Capture the cell that displays the provided text and extract its [x, y] central coordinate. 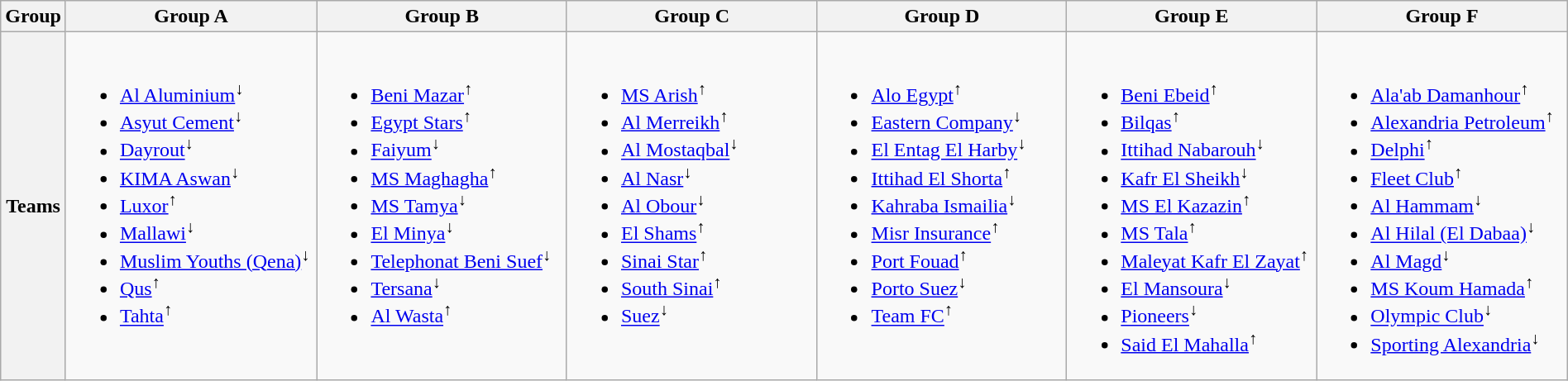
Group [33, 17]
Group B [442, 17]
Beni Ebeid↑Bilqas↑Ittihad Nabarouh↓Kafr El Sheikh↓MS El Kazazin↑MS Tala↑Maleyat Kafr El Zayat↑El Mansoura↓Pioneers↓Said El Mahalla↑ [1192, 207]
Ala'ab Damanhour↑Alexandria Petroleum↑Delphi↑Fleet Club↑Al Hammam↓Al Hilal (El Dabaa)↓Al Magd↓MS Koum Hamada↑Olympic Club↓Sporting Alexandria↓ [1442, 207]
Beni Mazar↑Egypt Stars↑Faiyum↓MS Maghagha↑MS Tamya↓El Minya↓Telephonat Beni Suef↓Tersana↓Al Wasta↑ [442, 207]
Group F [1442, 17]
Group A [190, 17]
Group E [1192, 17]
Alo Egypt↑Eastern Company↓El Entag El Harby↓Ittihad El Shorta↑Kahraba Ismailia↓Misr Insurance↑Port Fouad↑Porto Suez↓Team FC↑ [942, 207]
MS Arish↑Al Merreikh↑Al Mostaqbal↓Al Nasr↓Al Obour↓El Shams↑Sinai Star↑South Sinai↑Suez↓ [691, 207]
Group C [691, 17]
Teams [33, 207]
Group D [942, 17]
Al Aluminium↓Asyut Cement↓Dayrout↓KIMA Aswan↓Luxor↑Mallawi↓Muslim Youths (Qena)↓Qus↑Tahta↑ [190, 207]
